Pinpoint the cell where the given text exists, returning its [X, Y] midpoint coordinate. 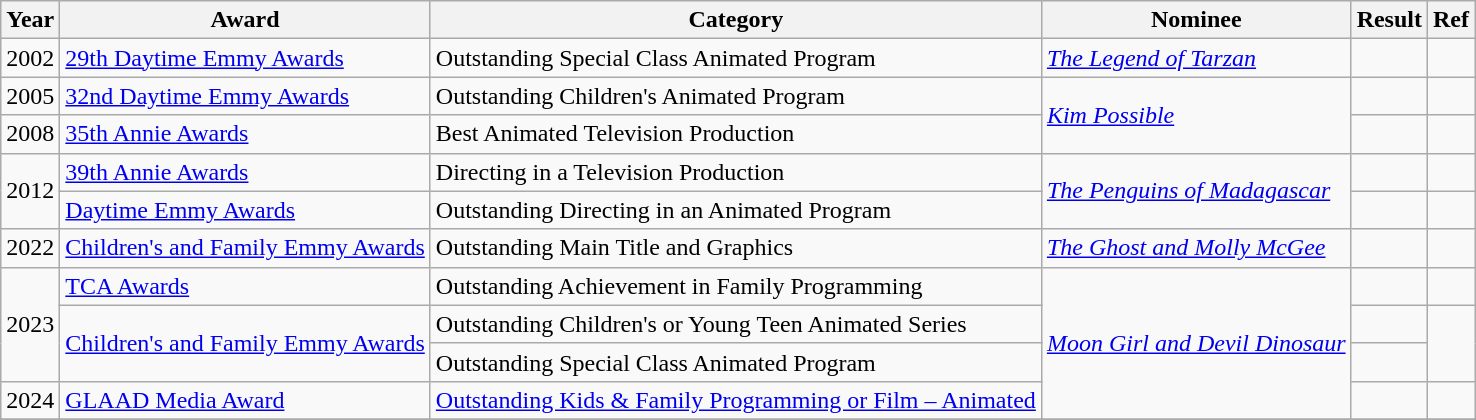
Outstanding Kids & Family Programming or Film – Animated [736, 400]
Category [736, 20]
Outstanding Children's Animated Program [736, 96]
Kim Possible [1196, 115]
32nd Daytime Emmy Awards [245, 96]
Award [245, 20]
Outstanding Children's or Young Teen Animated Series [736, 324]
Outstanding Directing in an Animated Program [736, 210]
Nominee [1196, 20]
TCA Awards [245, 286]
Year [30, 20]
2022 [30, 248]
2008 [30, 134]
The Legend of Tarzan [1196, 58]
Ref [1452, 20]
Moon Girl and Devil Dinosaur [1196, 343]
Outstanding Achievement in Family Programming [736, 286]
2005 [30, 96]
Result [1389, 20]
29th Daytime Emmy Awards [245, 58]
35th Annie Awards [245, 134]
The Penguins of Madagascar [1196, 191]
Outstanding Main Title and Graphics [736, 248]
Directing in a Television Production [736, 172]
2023 [30, 324]
Best Animated Television Production [736, 134]
The Ghost and Molly McGee [1196, 248]
2012 [30, 191]
2002 [30, 58]
2024 [30, 400]
GLAAD Media Award [245, 400]
39th Annie Awards [245, 172]
Daytime Emmy Awards [245, 210]
